Locate the cell with the specified text and output its [X, Y] center coordinate. 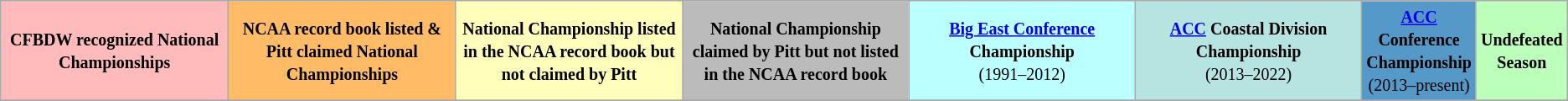
ACC Coastal Division Championship(2013–2022) [1248, 50]
Undefeated Season [1521, 50]
CFBDW recognized National Championships [115, 50]
National Championship listed in the NCAA record book but not claimed by Pitt [569, 50]
ACC Conference Championship(2013–present) [1419, 50]
NCAA record book listed & Pitt claimed National Championships [343, 50]
Big East Conference Championship(1991–2012) [1022, 50]
National Championship claimed by Pitt but not listed in the NCAA record book [796, 50]
